Extract the [x, y] coordinate from the center of the cell holding the provided text.  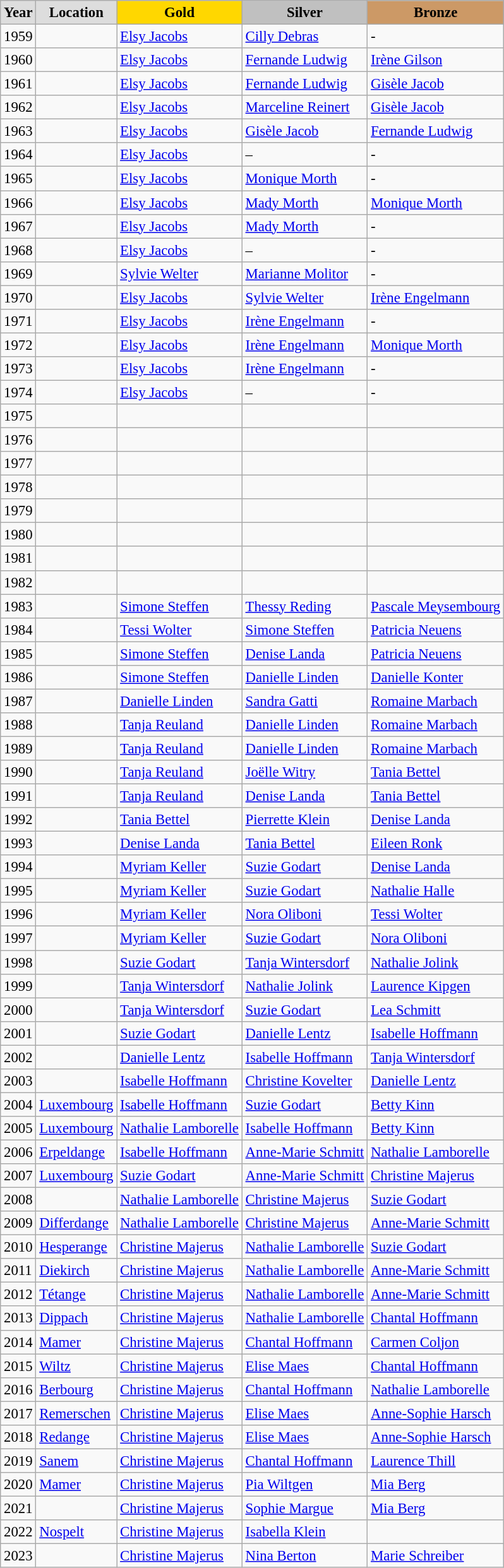
Thessy Reding [304, 606]
1997 [18, 938]
1984 [18, 630]
Diekirch [76, 1271]
1961 [18, 84]
Irène Gilson [436, 60]
Nathalie Halle [436, 891]
Location [76, 13]
1976 [18, 440]
2019 [18, 1461]
Gold [179, 13]
2022 [18, 1532]
1978 [18, 488]
1980 [18, 535]
1966 [18, 203]
Pia Wiltgen [304, 1485]
2021 [18, 1508]
Sandra Gatti [304, 701]
Eileen Ronk [436, 844]
1998 [18, 962]
Carmen Coljon [436, 1342]
Marie Schreiber [436, 1556]
Pascale Meysembourg [436, 606]
Dippach [76, 1319]
Laurence Thill [436, 1461]
1992 [18, 820]
1959 [18, 37]
1987 [18, 701]
Cilly Debras [304, 37]
1967 [18, 226]
1971 [18, 321]
2006 [18, 1152]
1985 [18, 654]
1965 [18, 179]
2012 [18, 1295]
Lea Schmitt [436, 1010]
1989 [18, 748]
2023 [18, 1556]
1988 [18, 725]
Pierrette Klein [304, 820]
2007 [18, 1176]
Redange [76, 1437]
2017 [18, 1413]
2014 [18, 1342]
Danielle Konter [436, 678]
1991 [18, 796]
2003 [18, 1081]
1968 [18, 250]
2020 [18, 1485]
1979 [18, 511]
Wiltz [76, 1366]
Nospelt [76, 1532]
Sanem [76, 1461]
1975 [18, 416]
2010 [18, 1247]
Laurence Kipgen [436, 986]
1995 [18, 891]
2000 [18, 1010]
2016 [18, 1389]
1964 [18, 155]
Nina Berton [304, 1556]
1996 [18, 915]
Tétange [76, 1295]
Isabella Klein [304, 1532]
2013 [18, 1319]
Year [18, 13]
2008 [18, 1200]
2009 [18, 1223]
1983 [18, 606]
1962 [18, 107]
1982 [18, 582]
2002 [18, 1057]
Joëlle Witry [304, 772]
1993 [18, 844]
2001 [18, 1033]
Erpeldange [76, 1152]
1974 [18, 392]
2011 [18, 1271]
Sophie Margue [304, 1508]
1969 [18, 273]
Marceline Reinert [304, 107]
1994 [18, 867]
Marianne Molitor [304, 273]
1973 [18, 369]
1970 [18, 297]
2004 [18, 1104]
Christine Kovelter [304, 1081]
1963 [18, 131]
Bronze [436, 13]
2005 [18, 1128]
2015 [18, 1366]
Differdange [76, 1223]
1981 [18, 559]
1986 [18, 678]
1999 [18, 986]
1977 [18, 464]
Silver [304, 13]
Berbourg [76, 1389]
Hesperange [76, 1247]
1972 [18, 345]
1960 [18, 60]
2018 [18, 1437]
Remerschen [76, 1413]
1990 [18, 772]
